Extract the [X, Y] coordinate from the center of the cell holding the provided text.  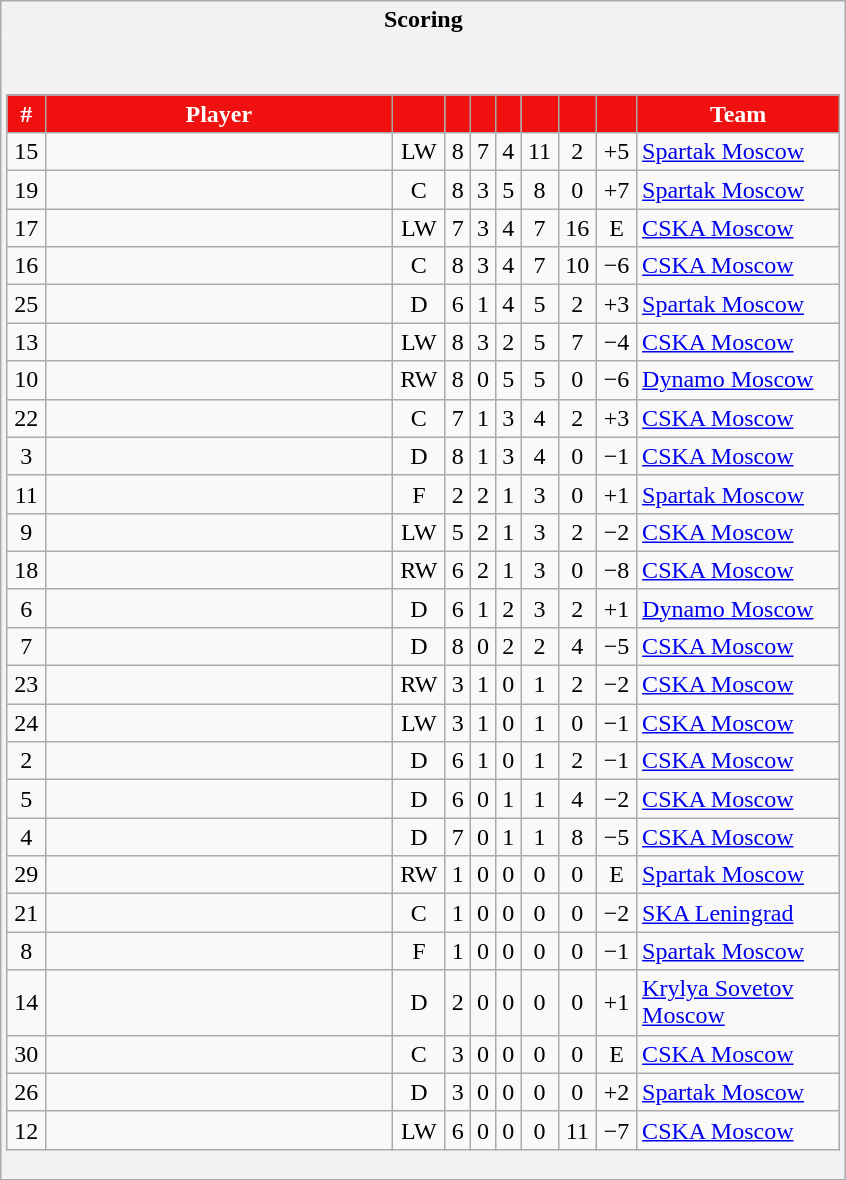
Player [218, 114]
29 [26, 875]
15 [26, 152]
−7 [616, 1130]
9 [26, 532]
22 [26, 418]
21 [26, 913]
17 [26, 228]
30 [26, 1054]
−8 [616, 570]
18 [26, 570]
Scoring [424, 20]
−4 [616, 342]
19 [26, 190]
+5 [616, 152]
26 [26, 1092]
23 [26, 685]
14 [26, 1002]
Team [738, 114]
13 [26, 342]
SKA Leningrad [738, 913]
+2 [616, 1092]
# [26, 114]
25 [26, 304]
12 [26, 1130]
Krylya Sovetov Moscow [738, 1002]
24 [26, 723]
+7 [616, 190]
